Output the (x, y) coordinate of the center of the cell containing the given text.  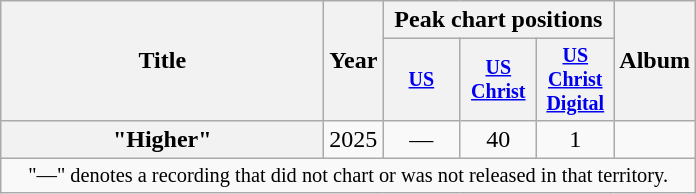
40 (498, 139)
US (422, 80)
1 (576, 139)
"—" denotes a recording that did not chart or was not released in that territory. (348, 175)
Year (354, 61)
USChrist (498, 80)
"Higher" (162, 139)
USChristDigital (576, 80)
Album (655, 61)
Peak chart positions (498, 20)
— (422, 139)
Title (162, 61)
2025 (354, 139)
